Provide the [X, Y] coordinate of the cell's center where the given text is located.  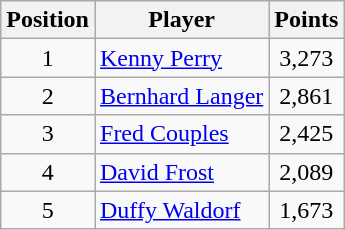
Player [181, 20]
Points [306, 20]
Kenny Perry [181, 58]
Fred Couples [181, 134]
Duffy Waldorf [181, 210]
1 [48, 58]
5 [48, 210]
2,861 [306, 96]
3 [48, 134]
4 [48, 172]
2,425 [306, 134]
2 [48, 96]
Bernhard Langer [181, 96]
1,673 [306, 210]
2,089 [306, 172]
Position [48, 20]
David Frost [181, 172]
3,273 [306, 58]
